Extract the [X, Y] coordinate from the center of the cell holding the provided text.  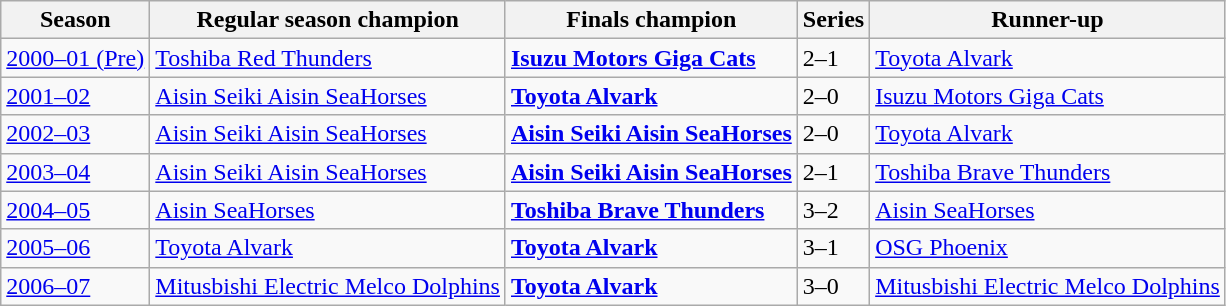
3–1 [833, 248]
2000–01 (Pre) [76, 58]
2003–04 [76, 172]
2006–07 [76, 286]
2004–05 [76, 210]
3–0 [833, 286]
OSG Phoenix [1048, 248]
Series [833, 20]
2001–02 [76, 96]
Toshiba Red Thunders [328, 58]
Runner-up [1048, 20]
Regular season champion [328, 20]
Season [76, 20]
2005–06 [76, 248]
3–2 [833, 210]
Finals champion [651, 20]
2002–03 [76, 134]
